Capture the cell that displays the provided text and extract its [x, y] central coordinate. 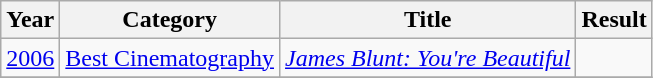
Result [614, 20]
2006 [30, 58]
Best Cinematography [170, 58]
Category [170, 20]
James Blunt: You're Beautiful [428, 58]
Title [428, 20]
Year [30, 20]
